Detect which cell encompasses the target text, then output its (X, Y) center coordinate. 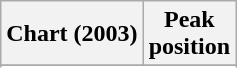
Peakposition (189, 34)
Chart (2003) (72, 34)
